Detect which cell encompasses the target text, then output its [x, y] center coordinate. 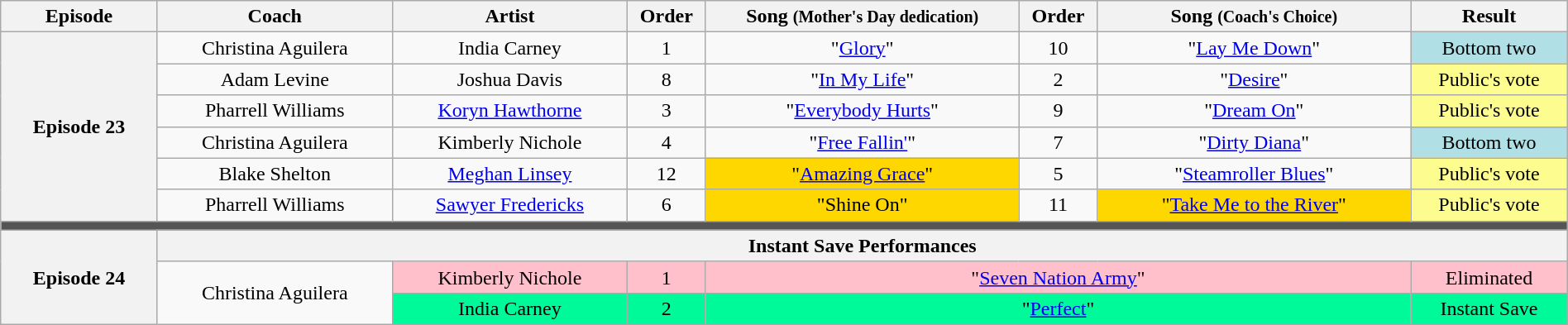
Song (Mother's Day dedication) [862, 17]
Eliminated [1489, 277]
"Dirty Diana" [1254, 142]
3 [667, 111]
4 [667, 142]
Coach [275, 17]
Adam Levine [275, 79]
"Free Fallin'" [862, 142]
"Lay Me Down" [1254, 48]
"Steamroller Blues" [1254, 174]
"Take Me to the River" [1254, 205]
10 [1059, 48]
Instant Save [1489, 308]
"Dream On" [1254, 111]
Artist [509, 17]
Episode 24 [79, 277]
7 [1059, 142]
"Glory" [862, 48]
6 [667, 205]
Episode 23 [79, 127]
Joshua Davis [509, 79]
Sawyer Fredericks [509, 205]
Koryn Hawthorne [509, 111]
"Everybody Hurts" [862, 111]
Episode [79, 17]
"Seven Nation Army" [1058, 277]
11 [1059, 205]
9 [1059, 111]
12 [667, 174]
Song (Coach's Choice) [1254, 17]
"In My Life" [862, 79]
"Shine On" [862, 205]
8 [667, 79]
Meghan Linsey [509, 174]
Result [1489, 17]
Blake Shelton [275, 174]
"Perfect" [1058, 308]
Instant Save Performances [862, 246]
5 [1059, 174]
"Amazing Grace" [862, 174]
"Desire" [1254, 79]
